Return the [X, Y] coordinate for the center point of the cell that contains the specified text.  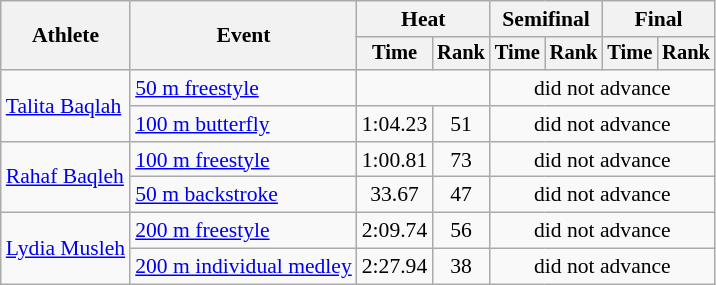
Heat [424, 19]
1:00.81 [394, 160]
200 m individual medley [244, 267]
47 [461, 195]
Rahaf Baqleh [66, 178]
100 m freestyle [244, 160]
Event [244, 36]
200 m freestyle [244, 231]
100 m butterfly [244, 124]
Lydia Musleh [66, 248]
2:09.74 [394, 231]
56 [461, 231]
50 m backstroke [244, 195]
Final [658, 19]
Athlete [66, 36]
1:04.23 [394, 124]
Talita Baqlah [66, 106]
2:27.94 [394, 267]
33.67 [394, 195]
Semifinal [546, 19]
51 [461, 124]
50 m freestyle [244, 88]
38 [461, 267]
73 [461, 160]
